Provide the [x, y] coordinate of the cell's center where the given text is located.  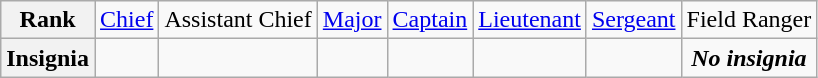
Lieutenant [530, 20]
No insignia [749, 58]
Captain [430, 20]
Field Ranger [749, 20]
Assistant Chief [238, 20]
Insignia [48, 58]
Rank [48, 20]
Major [352, 20]
Chief [127, 20]
Sergeant [634, 20]
